Pinpoint the cell where the given text exists, returning its (X, Y) midpoint coordinate. 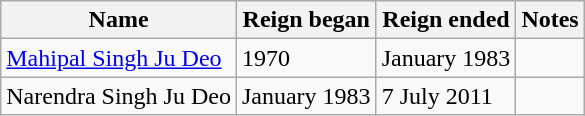
1970 (306, 58)
Narendra Singh Ju Deo (119, 96)
7 July 2011 (446, 96)
Name (119, 20)
Mahipal Singh Ju Deo (119, 58)
Notes (550, 20)
Reign began (306, 20)
Reign ended (446, 20)
